Find where the given text appears and provide that cell's center as [x, y] coordinate. 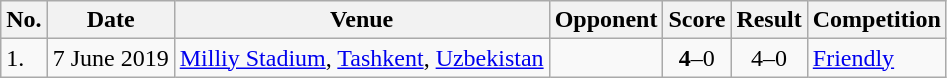
Milliy Stadium, Tashkent, Uzbekistan [362, 58]
Score [697, 20]
Venue [362, 20]
No. [24, 20]
Result [769, 20]
1. [24, 58]
Competition [876, 20]
Date [110, 20]
Friendly [876, 58]
Opponent [606, 20]
7 June 2019 [110, 58]
